Return (x, y) of the center of cell containing provided text 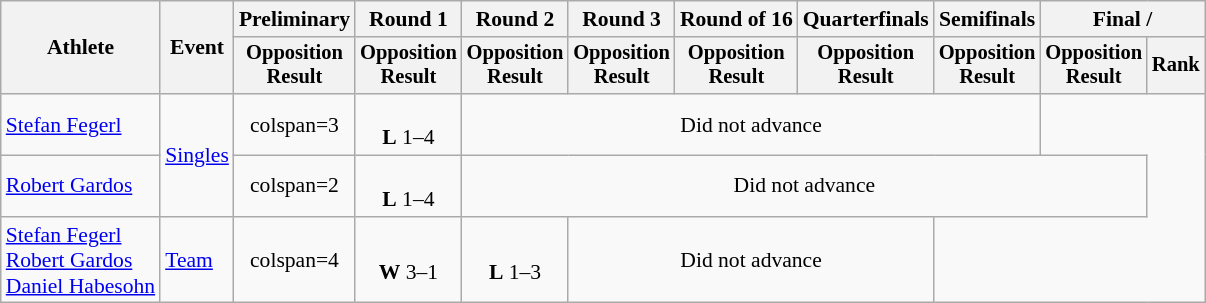
Round 3 (622, 19)
Round 1 (408, 19)
Singles (197, 155)
Event (197, 48)
Rank (1176, 66)
Preliminary (294, 19)
Round 2 (516, 19)
Round of 16 (736, 19)
Semifinals (988, 19)
colspan=2 (294, 186)
Robert Gardos (80, 186)
colspan=3 (294, 124)
Quarterfinals (866, 19)
Final / (1122, 19)
Athlete (80, 48)
Stefan Fegerl (80, 124)
